Output the [x, y] coordinate of the center of the cell containing the given text.  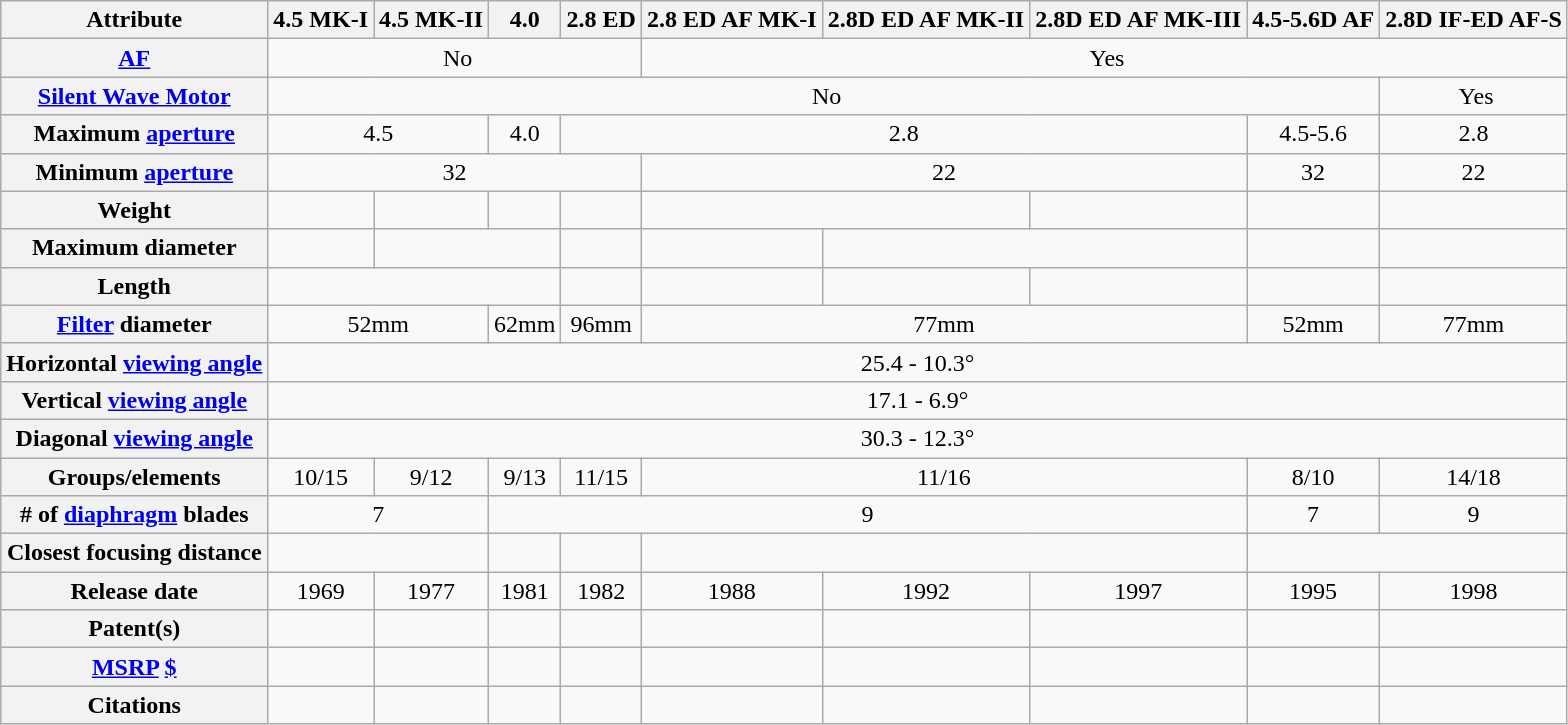
14/18 [1474, 477]
Vertical viewing angle [134, 400]
Minimum aperture [134, 172]
2.8D ED AF MK-II [926, 20]
Maximum aperture [134, 134]
Patent(s) [134, 629]
Closest focusing distance [134, 553]
1982 [601, 591]
2.8D ED AF MK-III [1138, 20]
11/15 [601, 477]
Silent Wave Motor [134, 96]
1977 [432, 591]
1981 [525, 591]
Horizontal viewing angle [134, 362]
30.3 - 12.3° [918, 438]
4.5-5.6 [1314, 134]
10/15 [321, 477]
2.8 ED [601, 20]
17.1 - 6.9° [918, 400]
1988 [732, 591]
Citations [134, 705]
1969 [321, 591]
2.8D IF-ED AF-S [1474, 20]
MSRP $ [134, 667]
11/16 [944, 477]
2.8 ED AF MK-I [732, 20]
8/10 [1314, 477]
9/13 [525, 477]
4.5 MK-II [432, 20]
1997 [1138, 591]
1998 [1474, 591]
9/12 [432, 477]
Maximum diameter [134, 248]
1992 [926, 591]
Diagonal viewing angle [134, 438]
96mm [601, 324]
62mm [525, 324]
Groups/elements [134, 477]
4.5-5.6D AF [1314, 20]
Weight [134, 210]
4.5 [378, 134]
Filter diameter [134, 324]
1995 [1314, 591]
25.4 - 10.3° [918, 362]
4.5 MK-I [321, 20]
Length [134, 286]
Release date [134, 591]
AF [134, 58]
# of diaphragm blades [134, 515]
Attribute [134, 20]
